Detect which cell encompasses the target text, then output its [X, Y] center coordinate. 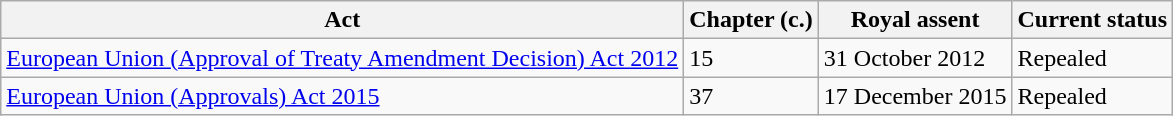
15 [752, 58]
31 October 2012 [915, 58]
Act [342, 20]
European Union (Approvals) Act 2015 [342, 96]
Royal assent [915, 20]
Chapter (c.) [752, 20]
European Union (Approval of Treaty Amendment Decision) Act 2012 [342, 58]
Current status [1092, 20]
17 December 2015 [915, 96]
37 [752, 96]
